Detect which cell encompasses the target text, then output its [x, y] center coordinate. 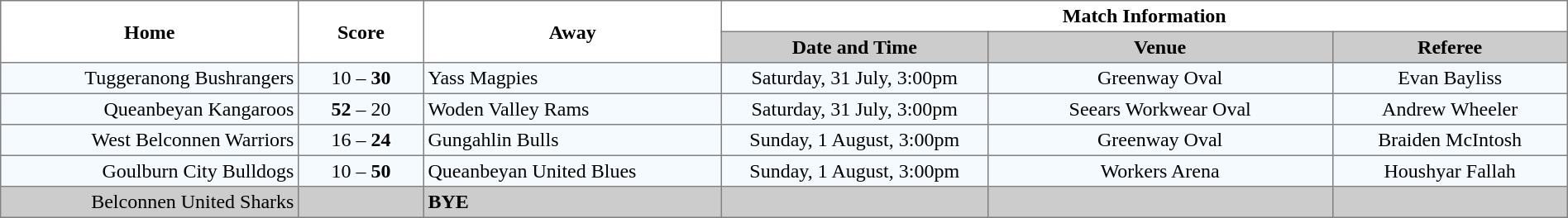
Match Information [1145, 17]
Seears Workwear Oval [1159, 109]
Woden Valley Rams [572, 109]
Andrew Wheeler [1450, 109]
10 – 50 [361, 171]
Referee [1450, 47]
10 – 30 [361, 78]
Evan Bayliss [1450, 78]
16 – 24 [361, 140]
Date and Time [854, 47]
Queanbeyan Kangaroos [150, 109]
Gungahlin Bulls [572, 140]
Workers Arena [1159, 171]
Braiden McIntosh [1450, 140]
Belconnen United Sharks [150, 202]
West Belconnen Warriors [150, 140]
Queanbeyan United Blues [572, 171]
Houshyar Fallah [1450, 171]
Tuggeranong Bushrangers [150, 78]
Home [150, 31]
Venue [1159, 47]
Goulburn City Bulldogs [150, 171]
Away [572, 31]
BYE [572, 202]
52 – 20 [361, 109]
Yass Magpies [572, 78]
Score [361, 31]
